Provide the [X, Y] coordinate of the cell's center where the given text is located.  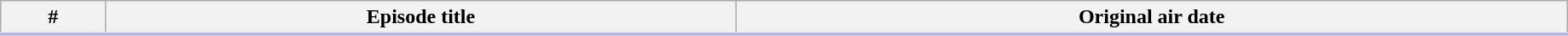
Original air date [1151, 18]
# [53, 18]
Episode title [421, 18]
